Return the [x, y] coordinate for the center point of the cell that contains the specified text.  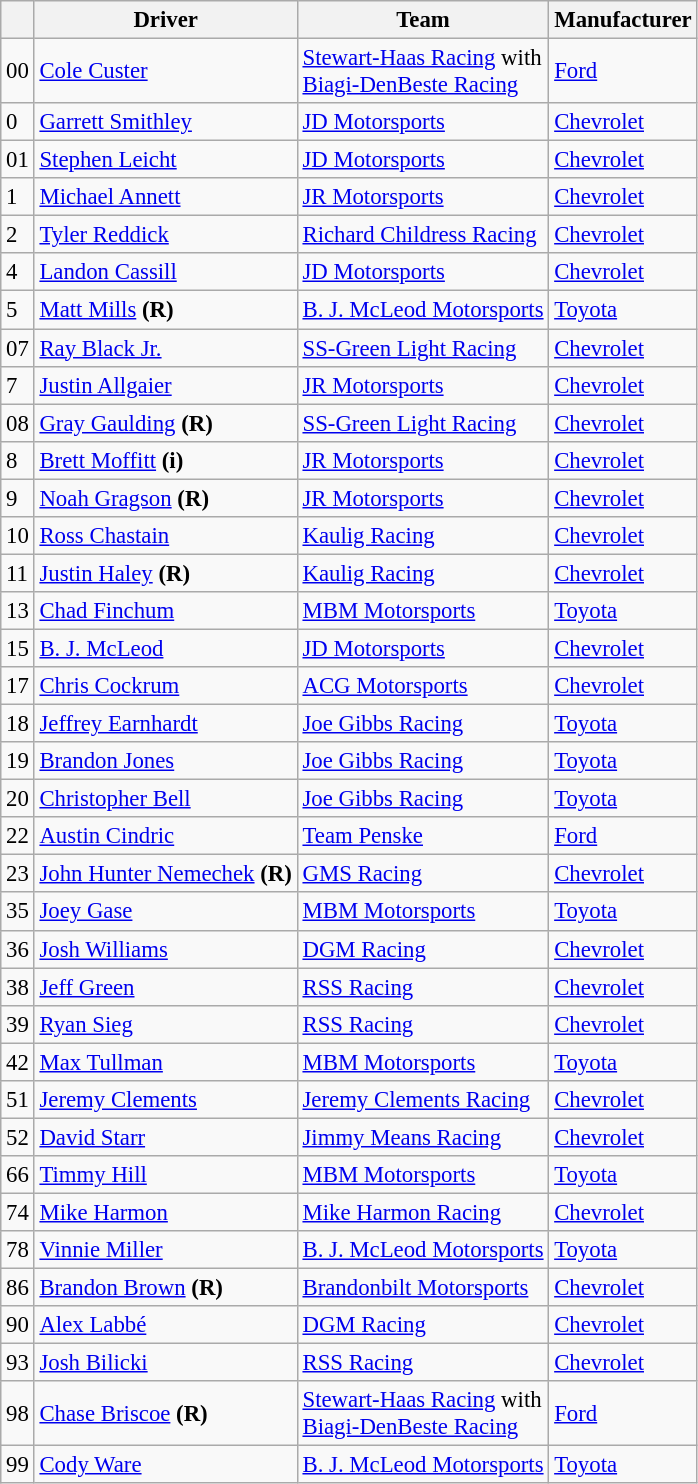
08 [18, 423]
2 [18, 235]
Brandonbilt Motorsports [423, 1288]
78 [18, 1250]
Jeremy Clements Racing [423, 1100]
Stephen Leicht [166, 160]
15 [18, 648]
5 [18, 310]
Christopher Bell [166, 799]
Tyler Reddick [166, 235]
22 [18, 836]
20 [18, 799]
Driver [166, 20]
Matt Mills (R) [166, 310]
Team Penske [423, 836]
18 [18, 724]
GMS Racing [423, 874]
36 [18, 949]
13 [18, 611]
4 [18, 273]
Joey Gase [166, 912]
Ryan Sieg [166, 1024]
B. J. McLeod [166, 648]
ACG Motorsports [423, 686]
38 [18, 987]
35 [18, 912]
John Hunter Nemechek (R) [166, 874]
51 [18, 1100]
0 [18, 122]
7 [18, 385]
Mike Harmon Racing [423, 1212]
Justin Haley (R) [166, 573]
8 [18, 460]
Cody Ware [166, 1465]
Vinnie Miller [166, 1250]
Jeffrey Earnhardt [166, 724]
Gray Gaulding (R) [166, 423]
Alex Labbé [166, 1325]
00 [18, 72]
01 [18, 160]
Team [423, 20]
Cole Custer [166, 72]
42 [18, 1062]
98 [18, 1414]
93 [18, 1363]
David Starr [166, 1137]
Timmy Hill [166, 1175]
Ross Chastain [166, 536]
66 [18, 1175]
10 [18, 536]
Max Tullman [166, 1062]
19 [18, 761]
90 [18, 1325]
Mike Harmon [166, 1212]
Jeremy Clements [166, 1100]
Chris Cockrum [166, 686]
Richard Childress Racing [423, 235]
Josh Bilicki [166, 1363]
17 [18, 686]
74 [18, 1212]
Brandon Brown (R) [166, 1288]
Jimmy Means Racing [423, 1137]
Jeff Green [166, 987]
Garrett Smithley [166, 122]
Josh Williams [166, 949]
99 [18, 1465]
11 [18, 573]
Austin Cindric [166, 836]
Noah Gragson (R) [166, 498]
23 [18, 874]
07 [18, 348]
Brett Moffitt (i) [166, 460]
Chad Finchum [166, 611]
1 [18, 197]
52 [18, 1137]
39 [18, 1024]
Justin Allgaier [166, 385]
Brandon Jones [166, 761]
Landon Cassill [166, 273]
86 [18, 1288]
Chase Briscoe (R) [166, 1414]
9 [18, 498]
Ray Black Jr. [166, 348]
Michael Annett [166, 197]
Manufacturer [623, 20]
